Identify which cell holds the provided text, then report its (x, y) central coordinate. 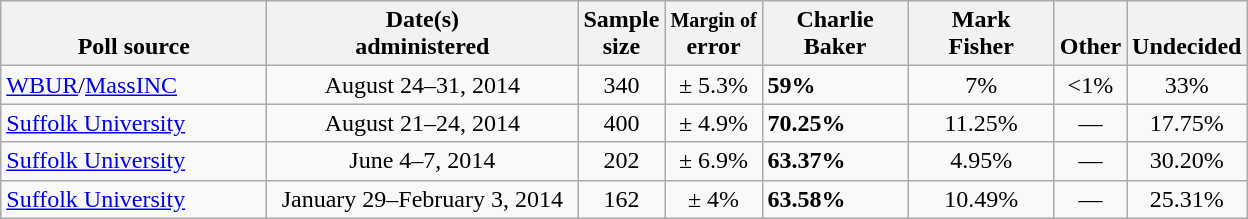
59% (835, 85)
25.31% (1187, 199)
± 4.9% (714, 123)
10.49% (981, 199)
400 (622, 123)
162 (622, 199)
August 24–31, 2014 (422, 85)
Undecided (1187, 34)
Other (1090, 34)
33% (1187, 85)
Poll source (134, 34)
63.58% (835, 199)
Samplesize (622, 34)
4.95% (981, 161)
June 4–7, 2014 (422, 161)
202 (622, 161)
CharlieBaker (835, 34)
63.37% (835, 161)
<1% (1090, 85)
340 (622, 85)
± 6.9% (714, 161)
11.25% (981, 123)
January 29–February 3, 2014 (422, 199)
17.75% (1187, 123)
Margin oferror (714, 34)
WBUR/MassINC (134, 85)
± 5.3% (714, 85)
MarkFisher (981, 34)
30.20% (1187, 161)
± 4% (714, 199)
70.25% (835, 123)
7% (981, 85)
Date(s)administered (422, 34)
August 21–24, 2014 (422, 123)
